Output the (X, Y) coordinate of the center of the cell containing the given text.  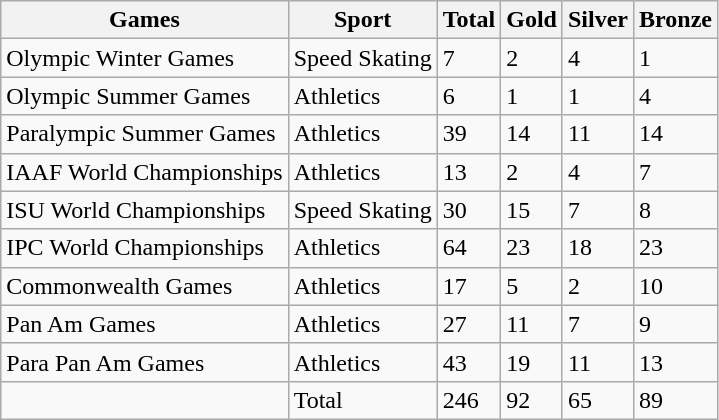
92 (532, 400)
Games (144, 20)
Commonwealth Games (144, 286)
89 (676, 400)
19 (532, 362)
IAAF World Championships (144, 172)
Pan Am Games (144, 324)
Bronze (676, 20)
6 (469, 96)
Olympic Summer Games (144, 96)
39 (469, 134)
ISU World Championships (144, 210)
Olympic Winter Games (144, 58)
IPC World Championships (144, 248)
64 (469, 248)
30 (469, 210)
27 (469, 324)
9 (676, 324)
15 (532, 210)
Silver (598, 20)
43 (469, 362)
65 (598, 400)
Gold (532, 20)
18 (598, 248)
Sport (362, 20)
246 (469, 400)
8 (676, 210)
17 (469, 286)
5 (532, 286)
Paralympic Summer Games (144, 134)
10 (676, 286)
Para Pan Am Games (144, 362)
